Pinpoint the cell where the given text exists, returning its (x, y) midpoint coordinate. 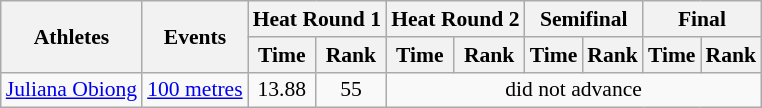
Juliana Obiong (72, 90)
Final (702, 19)
13.88 (282, 90)
Semifinal (584, 19)
Heat Round 2 (455, 19)
Events (194, 36)
Heat Round 1 (317, 19)
did not advance (574, 90)
Athletes (72, 36)
100 metres (194, 90)
55 (351, 90)
